Pinpoint the cell where the given text exists, returning its (X, Y) midpoint coordinate. 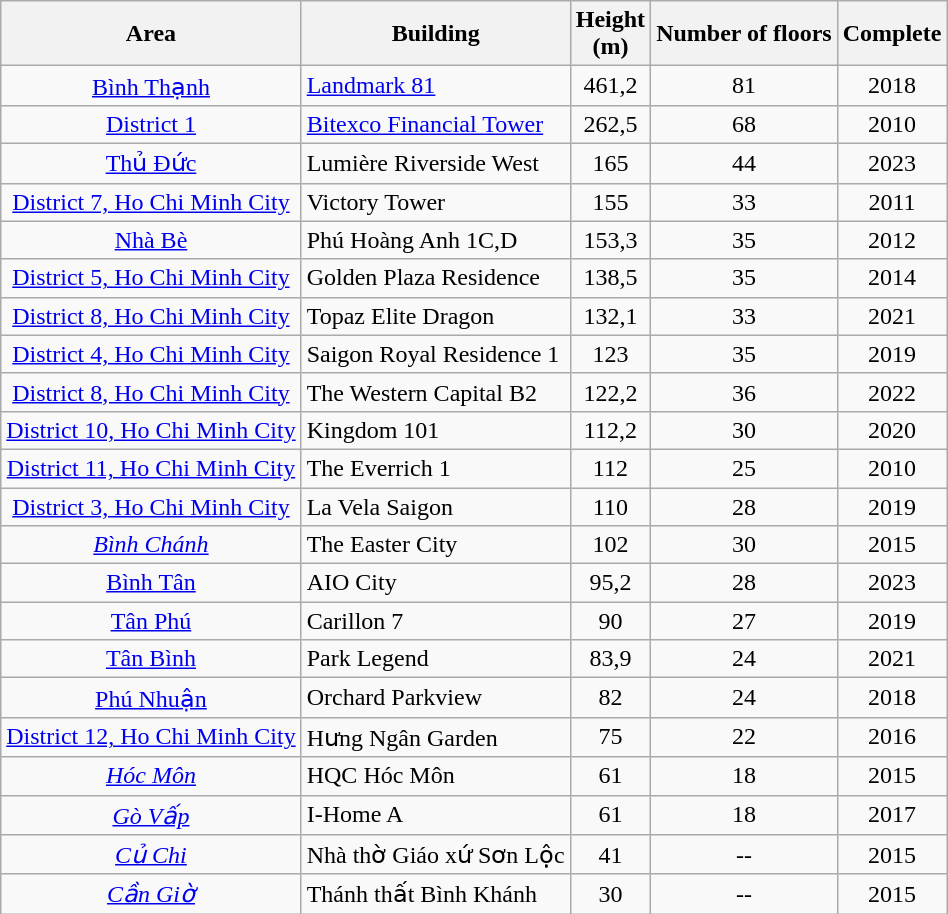
District 3, Ho Chi Minh City (151, 507)
The Western Capital B2 (436, 392)
Golden Plaza Residence (436, 278)
District 4, Ho Chi Minh City (151, 354)
Thánh thất Bình Khánh (436, 894)
Tân Phú (151, 621)
Area (151, 34)
Phú Hoàng Anh 1C,D (436, 240)
Number of floors (744, 34)
122,2 (610, 392)
81 (744, 86)
90 (610, 621)
461,2 (610, 86)
AIO City (436, 583)
Kingdom 101 (436, 430)
HQC Hóc Môn (436, 776)
Hưng Ngân Garden (436, 737)
Victory Tower (436, 202)
44 (744, 163)
District 7, Ho Chi Minh City (151, 202)
Nhà thờ Giáo xứ Sơn Lộc (436, 855)
Tân Bình (151, 659)
District 1 (151, 124)
123 (610, 354)
112,2 (610, 430)
155 (610, 202)
27 (744, 621)
Orchard Parkview (436, 698)
2011 (892, 202)
112 (610, 468)
Cần Giờ (151, 894)
2017 (892, 815)
Building (436, 34)
Complete (892, 34)
2022 (892, 392)
75 (610, 737)
2012 (892, 240)
Topaz Elite Dragon (436, 316)
District 11, Ho Chi Minh City (151, 468)
La Vela Saigon (436, 507)
District 12, Ho Chi Minh City (151, 737)
The Everrich 1 (436, 468)
District 5, Ho Chi Minh City (151, 278)
2020 (892, 430)
Landmark 81 (436, 86)
165 (610, 163)
2014 (892, 278)
Height(m) (610, 34)
22 (744, 737)
95,2 (610, 583)
41 (610, 855)
Park Legend (436, 659)
68 (744, 124)
Bình Chánh (151, 545)
District 10, Ho Chi Minh City (151, 430)
Bitexco Financial Tower (436, 124)
Nhà Bè (151, 240)
Phú Nhuận (151, 698)
132,1 (610, 316)
262,5 (610, 124)
Carillon 7 (436, 621)
102 (610, 545)
Gò Vấp (151, 815)
Bình Tân (151, 583)
2016 (892, 737)
The Easter City (436, 545)
Saigon Royal Residence 1 (436, 354)
110 (610, 507)
Bình Thạnh (151, 86)
153,3 (610, 240)
Lumière Riverside West (436, 163)
Củ Chi (151, 855)
36 (744, 392)
83,9 (610, 659)
82 (610, 698)
Thủ Đức (151, 163)
138,5 (610, 278)
I-Home A (436, 815)
25 (744, 468)
Hóc Môn (151, 776)
